Return the [x, y] coordinate for the center point of the cell that contains the specified text.  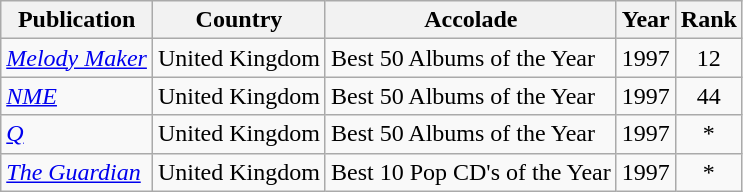
The Guardian [77, 172]
Country [238, 20]
Accolade [470, 20]
12 [708, 58]
Melody Maker [77, 58]
Best 10 Pop CD's of the Year [470, 172]
Rank [708, 20]
Q [77, 134]
44 [708, 96]
Year [646, 20]
NME [77, 96]
Publication [77, 20]
